Scan for the cell matching the given text and deliver its (x, y) coordinate at center. 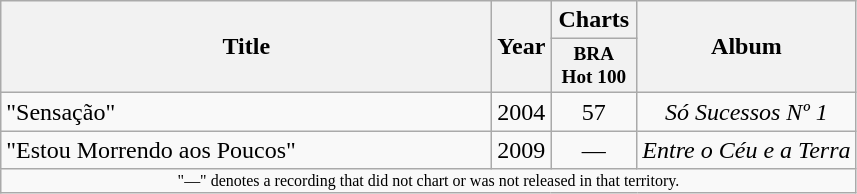
"Estou Morrendo aos Poucos" (246, 150)
57 (594, 112)
"Sensação" (246, 112)
Entre o Céu e a Terra (746, 150)
Só Sucessos Nº 1 (746, 112)
BRAHot 100 (594, 66)
2009 (522, 150)
"—" denotes a recording that did not chart or was not released in that territory. (428, 181)
— (594, 150)
Title (246, 47)
Charts (594, 20)
2004 (522, 112)
Year (522, 47)
Album (746, 47)
